Search for the cell housing the specified text and yield its [X, Y] center coordinate. 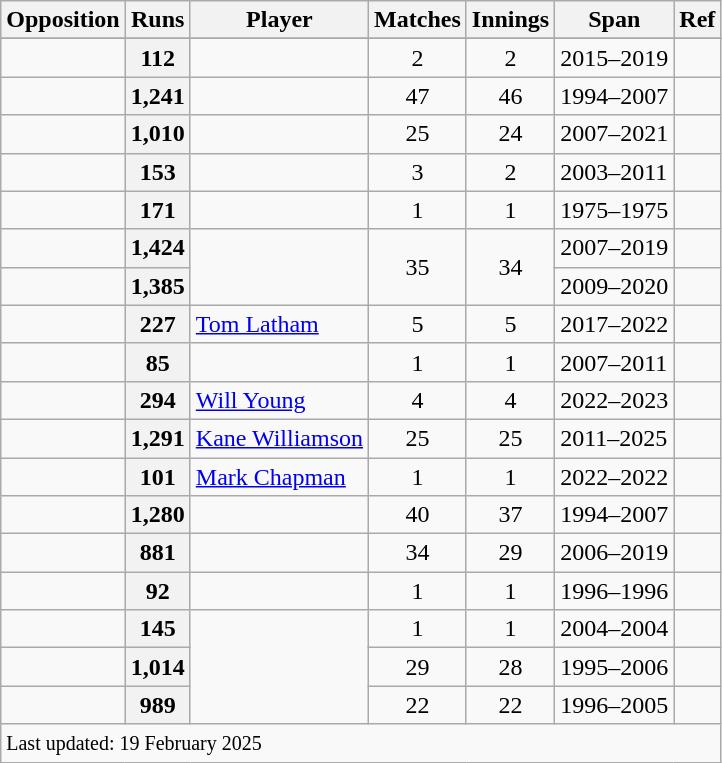
2004–2004 [614, 629]
Tom Latham [279, 324]
Player [279, 20]
3 [418, 172]
2009–2020 [614, 286]
2007–2011 [614, 362]
85 [158, 362]
2007–2021 [614, 134]
37 [510, 515]
Ref [698, 20]
1996–1996 [614, 591]
171 [158, 210]
101 [158, 477]
2007–2019 [614, 248]
2022–2022 [614, 477]
2003–2011 [614, 172]
227 [158, 324]
Runs [158, 20]
35 [418, 267]
1,014 [158, 667]
1996–2005 [614, 705]
40 [418, 515]
47 [418, 96]
145 [158, 629]
1,241 [158, 96]
Kane Williamson [279, 438]
2006–2019 [614, 553]
153 [158, 172]
Last updated: 19 February 2025 [361, 743]
1,010 [158, 134]
Span [614, 20]
1,280 [158, 515]
1,424 [158, 248]
1,385 [158, 286]
2017–2022 [614, 324]
1,291 [158, 438]
112 [158, 58]
24 [510, 134]
1995–2006 [614, 667]
1975–1975 [614, 210]
Matches [418, 20]
2011–2025 [614, 438]
2015–2019 [614, 58]
989 [158, 705]
46 [510, 96]
2022–2023 [614, 400]
Mark Chapman [279, 477]
Will Young [279, 400]
881 [158, 553]
Opposition [63, 20]
28 [510, 667]
92 [158, 591]
Innings [510, 20]
294 [158, 400]
